Detect which cell encompasses the target text, then output its (x, y) center coordinate. 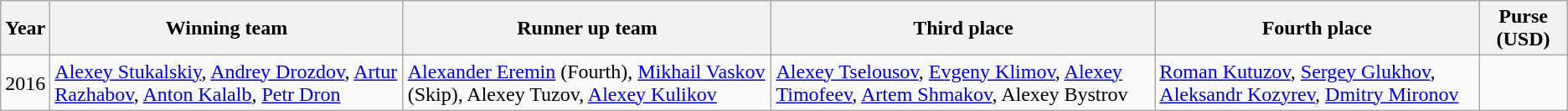
Fourth place (1317, 29)
Winning team (226, 29)
Third place (963, 29)
Roman Kutuzov, Sergey Glukhov, Aleksandr Kozyrev, Dmitry Mironov (1317, 82)
Alexey Stukalskiy, Andrey Drozdov, Artur Razhabov, Anton Kalalb, Petr Dron (226, 82)
Year (25, 29)
Alexander Eremin (Fourth), Mikhail Vaskov (Skip), Alexey Tuzov, Alexey Kulikov (587, 82)
Purse (USD) (1523, 29)
Runner up team (587, 29)
Alexey Tselousov, Evgeny Klimov, Alexey Timofeev, Artem Shmakov, Alexey Bystrov (963, 82)
2016 (25, 82)
